From the cell containing the given text, extract its center point as (x, y) coordinate. 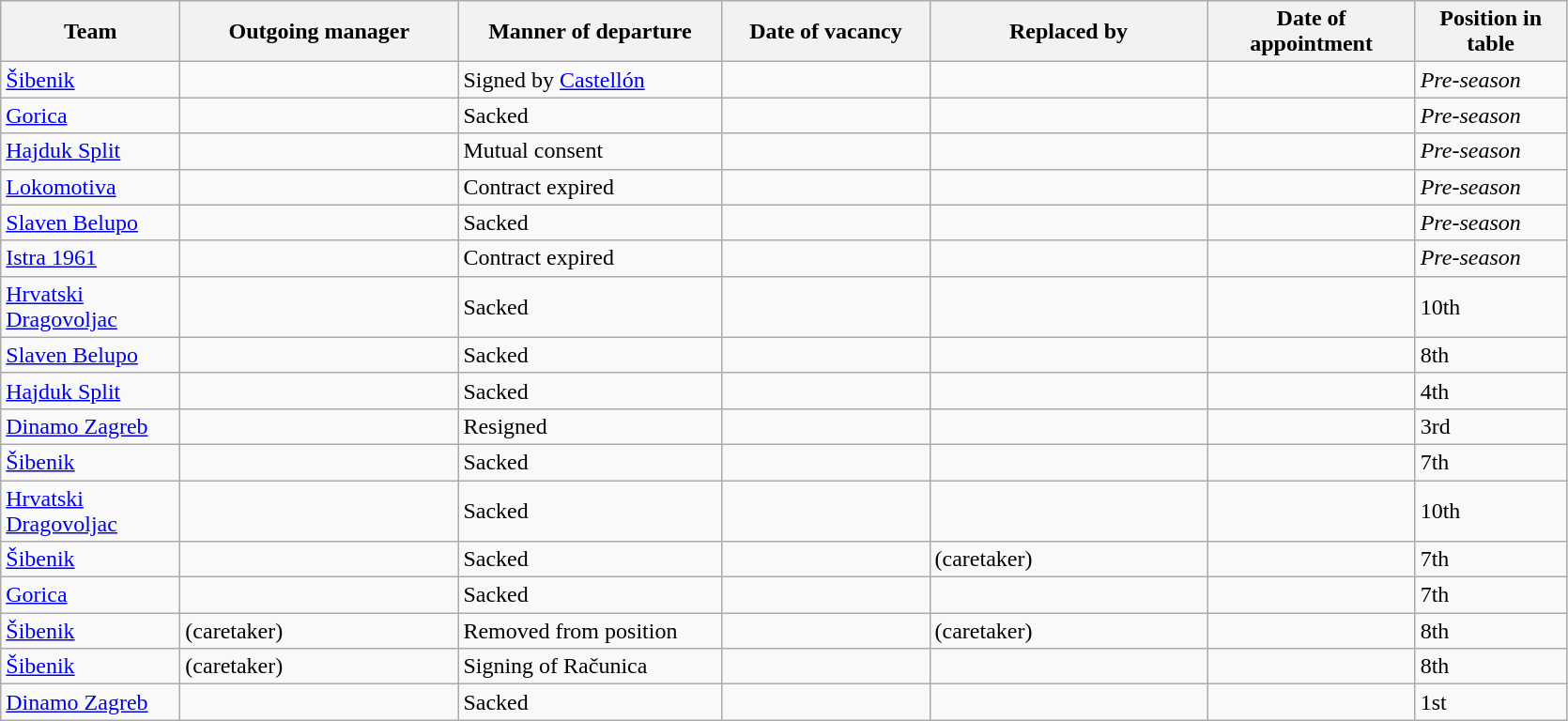
Istra 1961 (90, 258)
Replaced by (1068, 32)
1st (1491, 702)
Team (90, 32)
Date of vacancy (826, 32)
Date of appointment (1311, 32)
Signed by Castellón (590, 80)
Resigned (590, 426)
Manner of departure (590, 32)
Signing of Računica (590, 667)
4th (1491, 391)
3rd (1491, 426)
Position in table (1491, 32)
Lokomotiva (90, 187)
Outgoing manager (319, 32)
Mutual consent (590, 151)
Removed from position (590, 631)
